Detect which cell encompasses the target text, then output its [x, y] center coordinate. 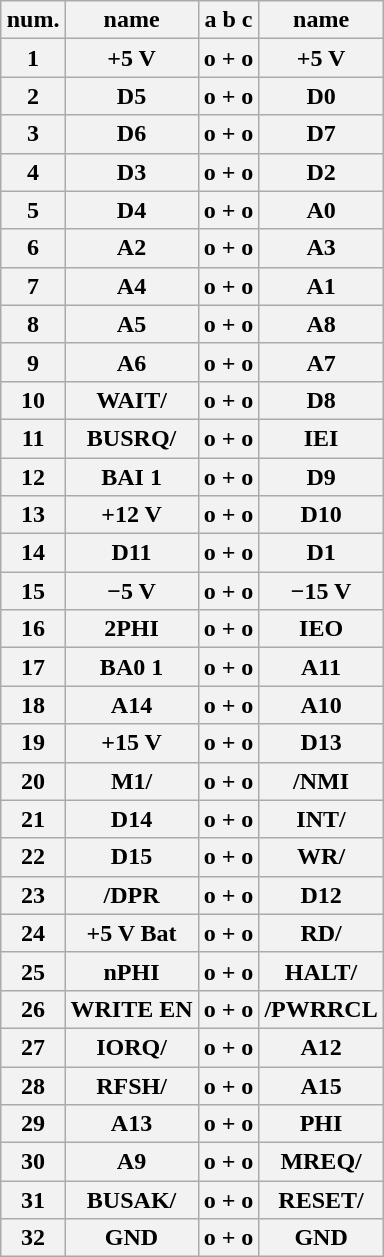
BAI 1 [132, 477]
D11 [132, 553]
INT/ [321, 819]
RFSH/ [132, 1085]
24 [33, 933]
IEO [321, 629]
13 [33, 515]
A8 [321, 324]
D8 [321, 400]
+5 V Bat [132, 933]
A9 [132, 1162]
D15 [132, 857]
+12 V [132, 515]
HALT/ [321, 971]
10 [33, 400]
/NMI [321, 781]
D0 [321, 96]
A1 [321, 286]
PHI [321, 1124]
+15 V [132, 743]
D4 [132, 210]
A2 [132, 248]
3 [33, 134]
BUSAK/ [132, 1200]
2 [33, 96]
19 [33, 743]
BUSRQ/ [132, 438]
27 [33, 1047]
D9 [321, 477]
11 [33, 438]
20 [33, 781]
−15 V [321, 591]
30 [33, 1162]
21 [33, 819]
nPHI [132, 971]
A10 [321, 705]
A15 [321, 1085]
WRITE EN [132, 1009]
BA0 1 [132, 667]
8 [33, 324]
M1/ [132, 781]
A4 [132, 286]
IEI [321, 438]
25 [33, 971]
16 [33, 629]
A7 [321, 362]
18 [33, 705]
31 [33, 1200]
17 [33, 667]
WAIT/ [132, 400]
15 [33, 591]
6 [33, 248]
WR/ [321, 857]
/DPR [132, 895]
D6 [132, 134]
/PWRRCL [321, 1009]
A0 [321, 210]
RD/ [321, 933]
D10 [321, 515]
D7 [321, 134]
22 [33, 857]
26 [33, 1009]
D2 [321, 172]
A3 [321, 248]
−5 V [132, 591]
IORQ/ [132, 1047]
1 [33, 58]
7 [33, 286]
28 [33, 1085]
A13 [132, 1124]
9 [33, 362]
2PHI [132, 629]
29 [33, 1124]
5 [33, 210]
D1 [321, 553]
A11 [321, 667]
a b c [228, 20]
num. [33, 20]
A12 [321, 1047]
D5 [132, 96]
D12 [321, 895]
D14 [132, 819]
A6 [132, 362]
MREQ/ [321, 1162]
14 [33, 553]
12 [33, 477]
32 [33, 1238]
23 [33, 895]
A5 [132, 324]
D3 [132, 172]
RESET/ [321, 1200]
A14 [132, 705]
D13 [321, 743]
4 [33, 172]
